Identify which cell holds the provided text, then report its (X, Y) central coordinate. 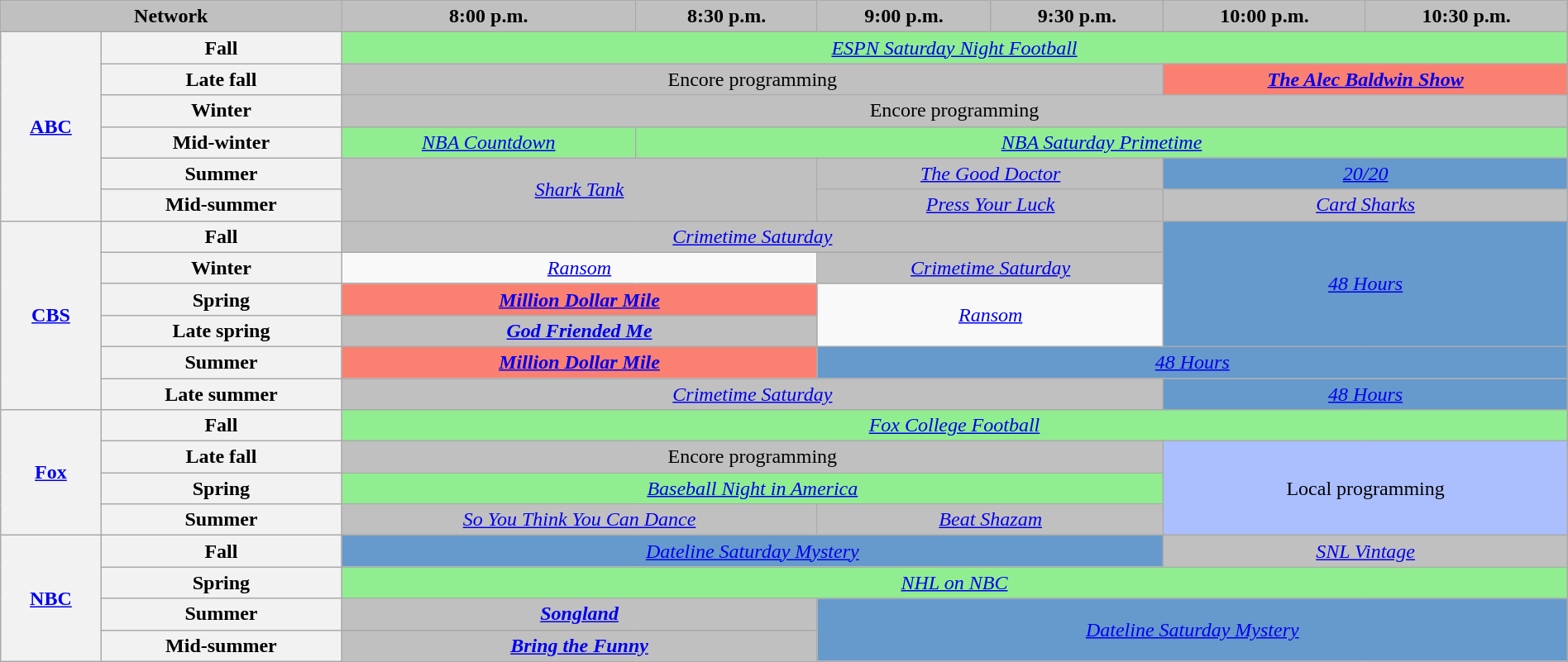
Baseball Night in America (753, 488)
Fox College Football (954, 426)
Card Sharks (1365, 205)
The Good Doctor (991, 174)
9:30 p.m. (1077, 17)
NBA Countdown (489, 142)
SNL Vintage (1365, 551)
Bring the Funny (580, 645)
10:30 p.m. (1466, 17)
8:30 p.m. (727, 17)
10:00 p.m. (1264, 17)
Network (171, 17)
NHL on NBC (954, 583)
ABC (51, 126)
8:00 p.m. (489, 17)
Local programming (1365, 488)
NBC (51, 598)
9:00 p.m. (903, 17)
Fox (51, 473)
The Alec Baldwin Show (1365, 79)
So You Think You Can Dance (580, 520)
Songland (580, 614)
Beat Shazam (991, 520)
Late spring (222, 331)
God Friended Me (580, 331)
Press Your Luck (991, 205)
Late summer (222, 394)
CBS (51, 315)
20/20 (1365, 174)
ESPN Saturday Night Football (954, 48)
Mid-winter (222, 142)
NBA Saturday Primetime (1102, 142)
Shark Tank (580, 189)
